For the text-containing cell, return its midpoint in (x, y) coordinate format. 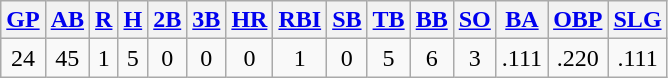
TB (388, 20)
H (133, 20)
HR (250, 20)
SLG (638, 20)
.220 (578, 58)
3 (474, 58)
2B (168, 20)
OBP (578, 20)
GP (23, 20)
AB (67, 20)
SO (474, 20)
6 (432, 58)
3B (206, 20)
45 (67, 58)
R (104, 20)
24 (23, 58)
BA (522, 20)
SB (347, 20)
BB (432, 20)
RBI (300, 20)
